From the cell containing the given text, extract its center point as (X, Y) coordinate. 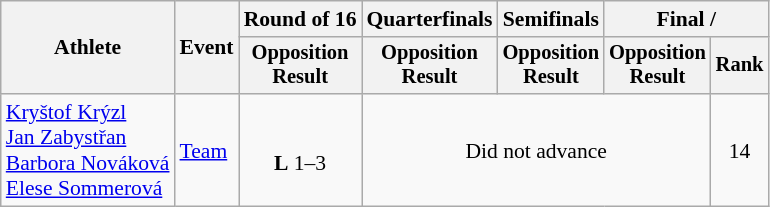
Did not advance (536, 150)
Athlete (88, 48)
Round of 16 (300, 19)
Event (207, 48)
Quarterfinals (430, 19)
Team (207, 150)
Semifinals (552, 19)
Kryštof KrýzlJan ZabystřanBarbora NovákováElese Sommerová (88, 150)
L 1–3 (300, 150)
Rank (740, 66)
14 (740, 150)
Final / (686, 19)
